For the text-containing cell, return its midpoint in [X, Y] coordinate format. 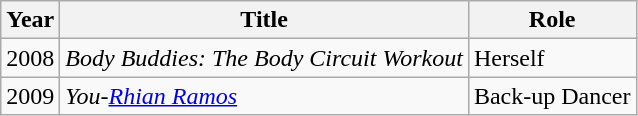
Body Buddies: The Body Circuit Workout [264, 58]
Herself [552, 58]
Back-up Dancer [552, 96]
Title [264, 20]
You-Rhian Ramos [264, 96]
Role [552, 20]
2009 [30, 96]
2008 [30, 58]
Year [30, 20]
